Scan for the cell matching the given text and deliver its [X, Y] coordinate at center. 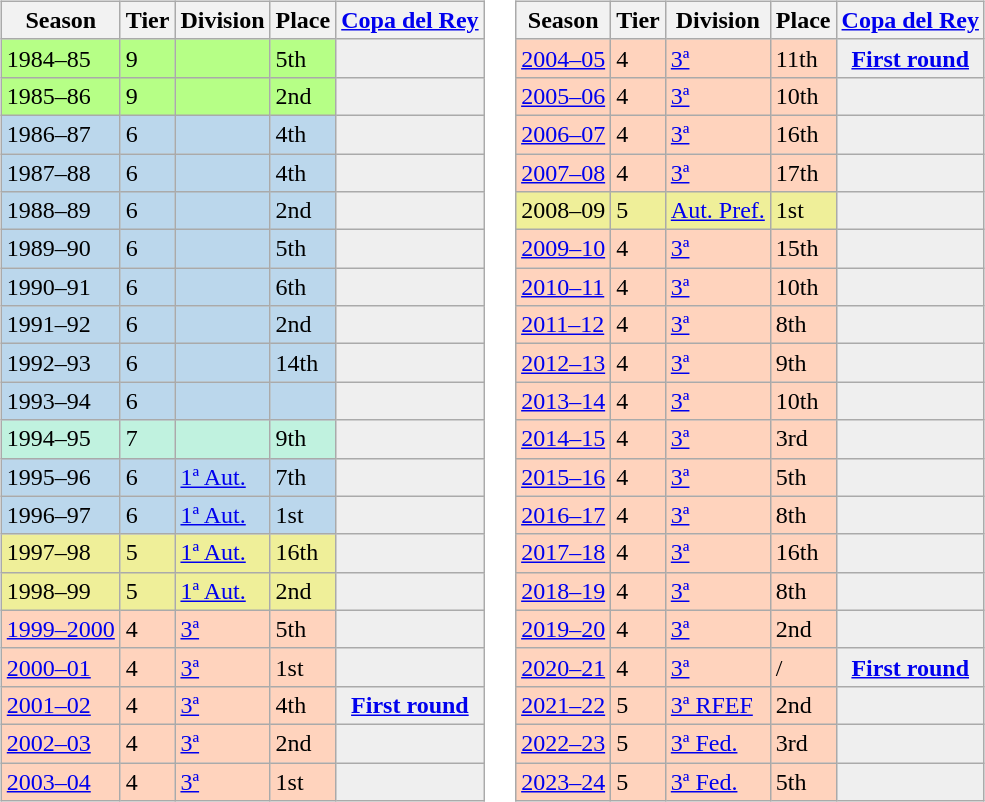
2021–22 [564, 705]
2014–15 [564, 439]
1990–91 [60, 287]
2005–06 [564, 96]
2015–16 [564, 477]
1986–87 [60, 134]
2022–23 [564, 743]
2008–09 [564, 211]
2002–03 [60, 743]
1993–94 [60, 401]
2007–08 [564, 173]
2006–07 [564, 134]
2016–17 [564, 515]
1985–86 [60, 96]
1998–99 [60, 591]
1995–96 [60, 477]
7th [303, 477]
1984–85 [60, 58]
2013–14 [564, 401]
2011–12 [564, 325]
1992–93 [60, 363]
15th [803, 249]
2009–10 [564, 249]
Aut. Pref. [718, 211]
2010–11 [564, 287]
2018–19 [564, 591]
2023–24 [564, 781]
1999–2000 [60, 629]
1988–89 [60, 211]
2017–18 [564, 553]
11th [803, 58]
1997–98 [60, 553]
1987–88 [60, 173]
/ [803, 667]
14th [303, 363]
1991–92 [60, 325]
2020–21 [564, 667]
7 [148, 439]
2000–01 [60, 667]
2004–05 [564, 58]
1989–90 [60, 249]
6th [303, 287]
2003–04 [60, 781]
1994–95 [60, 439]
3ª RFEF [718, 705]
2012–13 [564, 363]
17th [803, 173]
2019–20 [564, 629]
1996–97 [60, 515]
2001–02 [60, 705]
